Find where the given text appears and provide that cell's center as (x, y) coordinate. 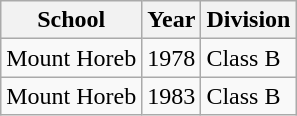
School (72, 20)
Year (172, 20)
1978 (172, 58)
Division (248, 20)
1983 (172, 96)
